Pinpoint the cell where the given text exists, returning its (x, y) midpoint coordinate. 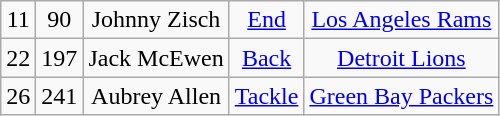
241 (60, 96)
Johnny Zisch (156, 20)
Jack McEwen (156, 58)
Green Bay Packers (402, 96)
11 (18, 20)
Back (266, 58)
End (266, 20)
197 (60, 58)
Tackle (266, 96)
22 (18, 58)
26 (18, 96)
90 (60, 20)
Detroit Lions (402, 58)
Los Angeles Rams (402, 20)
Aubrey Allen (156, 96)
